Determine the (x, y) coordinate at the center of the cell enclosing the given text.  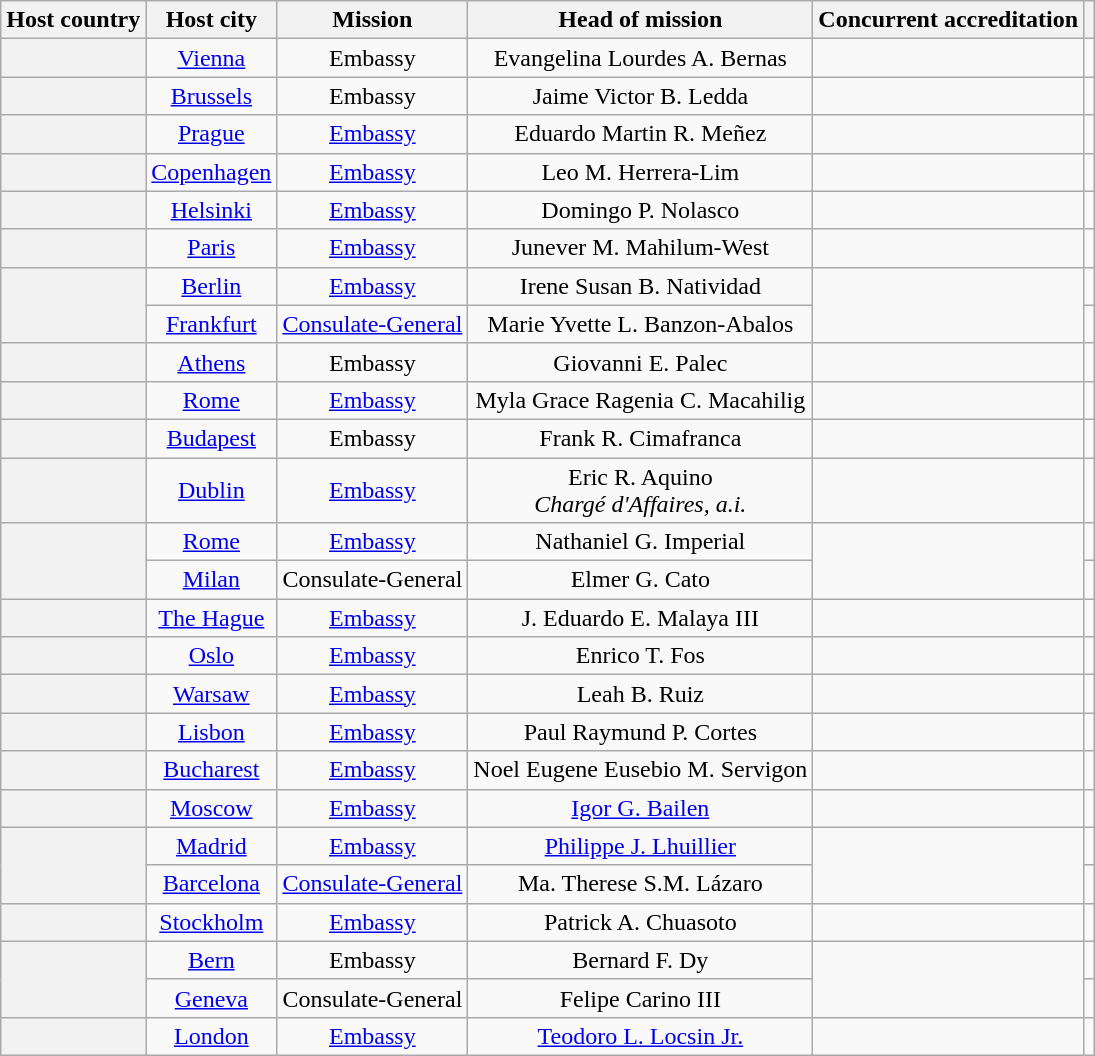
Frankfurt (212, 324)
Eduardo Martin R. Meñez (640, 134)
Brussels (212, 96)
Igor G. Bailen (640, 808)
Enrico T. Fos (640, 656)
Paul Raymund P. Cortes (640, 732)
Irene Susan B. Natividad (640, 286)
Head of mission (640, 20)
Warsaw (212, 694)
Junever M. Mahilum-West (640, 248)
Jaime Victor B. Ledda (640, 96)
Stockholm (212, 922)
Leo M. Herrera-Lim (640, 172)
Nathaniel G. Imperial (640, 542)
Prague (212, 134)
Evangelina Lourdes A. Bernas (640, 58)
Leah B. Ruiz (640, 694)
Host city (212, 20)
Marie Yvette L. Banzon-Abalos (640, 324)
Elmer G. Cato (640, 580)
Concurrent accreditation (948, 20)
Copenhagen (212, 172)
Domingo P. Nolasco (640, 210)
Oslo (212, 656)
Bernard F. Dy (640, 960)
Bern (212, 960)
Vienna (212, 58)
Helsinki (212, 210)
Moscow (212, 808)
Felipe Carino III (640, 998)
Budapest (212, 438)
Barcelona (212, 884)
Frank R. Cimafranca (640, 438)
Lisbon (212, 732)
Milan (212, 580)
Athens (212, 362)
Myla Grace Ragenia C. Macahilig (640, 400)
Geneva (212, 998)
Teodoro L. Locsin Jr. (640, 1036)
Paris (212, 248)
Berlin (212, 286)
Noel Eugene Eusebio M. Servigon (640, 770)
Eric R. AquinoChargé d'Affaires, a.i. (640, 490)
London (212, 1036)
Dublin (212, 490)
Patrick A. Chuasoto (640, 922)
Giovanni E. Palec (640, 362)
Madrid (212, 846)
Mission (372, 20)
J. Eduardo E. Malaya III (640, 618)
Bucharest (212, 770)
Philippe J. Lhuillier (640, 846)
The Hague (212, 618)
Host country (74, 20)
Ma. Therese S.M. Lázaro (640, 884)
